Search for the cell housing the specified text and yield its (x, y) center coordinate. 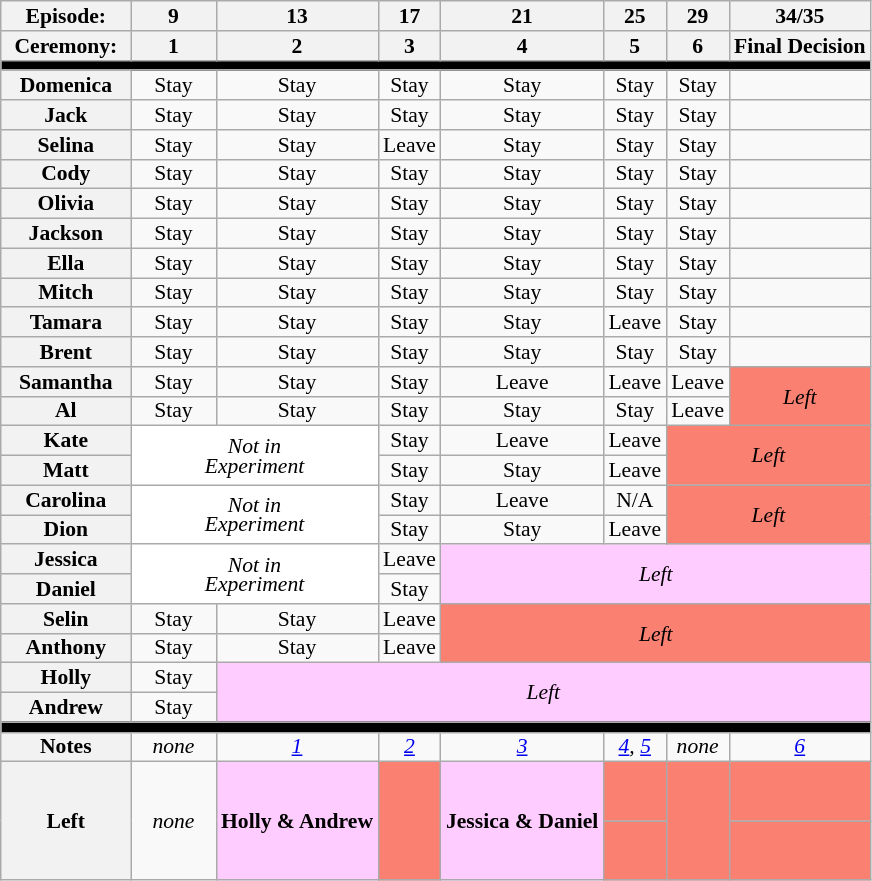
Domenica (66, 86)
Notes (66, 747)
Ella (66, 263)
N/A (634, 500)
Selin (66, 619)
Matt (66, 471)
Cody (66, 174)
Final Decision (800, 46)
21 (522, 16)
29 (698, 16)
Andrew (66, 708)
4, 5 (634, 747)
25 (634, 16)
Holly & Andrew (297, 821)
Jessica & Daniel (522, 821)
Mitch (66, 293)
Jack (66, 115)
13 (297, 16)
4 (522, 46)
Daniel (66, 589)
Dion (66, 530)
Holly (66, 678)
9 (174, 16)
5 (634, 46)
Tamara (66, 323)
17 (410, 16)
Kate (66, 441)
Samantha (66, 382)
Episode: (66, 16)
Jessica (66, 560)
Jackson (66, 234)
Brent (66, 352)
Carolina (66, 500)
Anthony (66, 648)
Olivia (66, 204)
34/35 (800, 16)
Selina (66, 145)
Al (66, 411)
Ceremony: (66, 46)
